Output the [X, Y] coordinate of the center of the cell containing the given text.  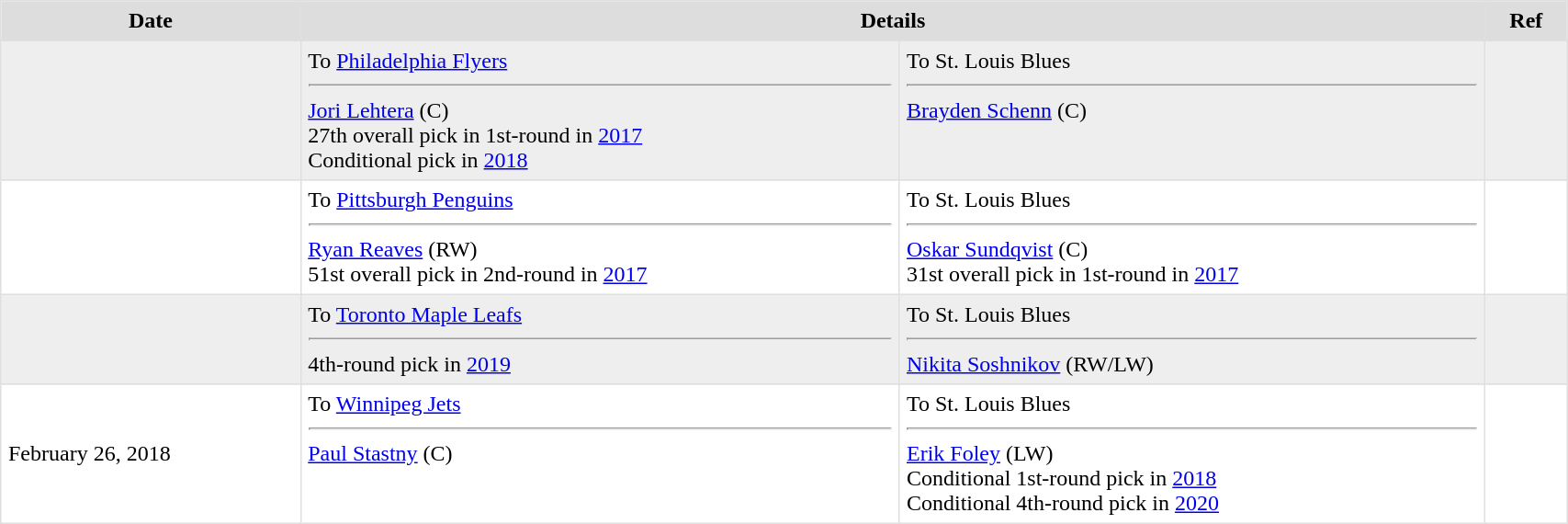
To Philadelphia FlyersJori Lehtera (C)27th overall pick in 1st-round in 2017Conditional pick in 2018 [600, 110]
To Winnipeg JetsPaul Stastny (C) [600, 454]
Details [893, 21]
To St. Louis Blues Oskar Sundqvist (C)31st overall pick in 1st-round in 2017 [1192, 237]
To St. Louis BluesErik Foley (LW)Conditional 1st-round pick in 2018Conditional 4th-round pick in 2020 [1192, 454]
Ref [1527, 21]
February 26, 2018 [151, 454]
Date [151, 21]
To St. Louis Blues Brayden Schenn (C) [1192, 110]
To Toronto Maple Leafs4th-round pick in 2019 [600, 339]
To Pittsburgh PenguinsRyan Reaves (RW)51st overall pick in 2nd-round in 2017 [600, 237]
To St. Louis Blues Nikita Soshnikov (RW/LW) [1192, 339]
